Find where the given text appears and provide that cell's center as [X, Y] coordinate. 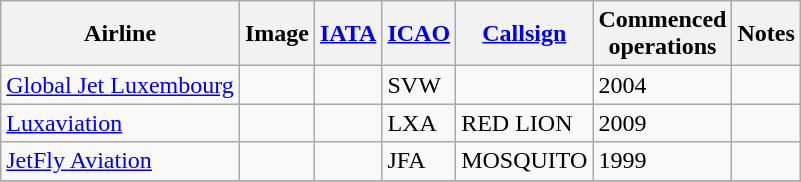
JFA [419, 161]
LXA [419, 123]
Image [276, 34]
Notes [766, 34]
ICAO [419, 34]
Callsign [524, 34]
Commencedoperations [662, 34]
2009 [662, 123]
IATA [348, 34]
Airline [120, 34]
RED LION [524, 123]
SVW [419, 85]
1999 [662, 161]
2004 [662, 85]
JetFly Aviation [120, 161]
MOSQUITO [524, 161]
Global Jet Luxembourg [120, 85]
Luxaviation [120, 123]
